Output the (x, y) coordinate of the center of the cell containing the given text.  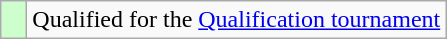
Qualified for the Qualification tournament (236, 20)
